Return the (x, y) coordinate for the center point of the cell that contains the specified text.  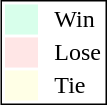
Win (78, 19)
Tie (78, 85)
Lose (78, 53)
